From the cell containing the given text, extract its center point as (X, Y) coordinate. 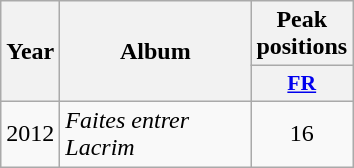
Peak positions (302, 34)
16 (302, 134)
Year (30, 52)
FR (302, 84)
Faites entrer Lacrim (156, 134)
Album (156, 52)
2012 (30, 134)
